For the text-containing cell, return its midpoint in [X, Y] coordinate format. 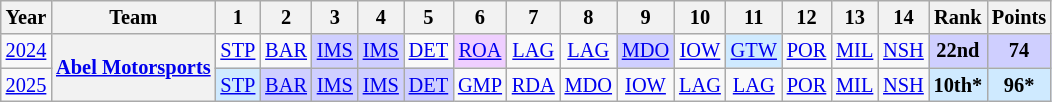
9 [646, 17]
GMP [480, 85]
12 [806, 17]
3 [335, 17]
5 [428, 17]
ROA [480, 51]
GTW [754, 51]
7 [534, 17]
8 [588, 17]
Year [26, 17]
13 [854, 17]
96* [1019, 85]
11 [754, 17]
Points [1019, 17]
10 [700, 17]
10th* [958, 85]
Abel Motorsports [133, 68]
2 [286, 17]
Rank [958, 17]
RDA [534, 85]
14 [903, 17]
1 [238, 17]
4 [381, 17]
Team [133, 17]
6 [480, 17]
2024 [26, 51]
22nd [958, 51]
74 [1019, 51]
2025 [26, 85]
